Provide the [X, Y] coordinate of the cell's center where the given text is located.  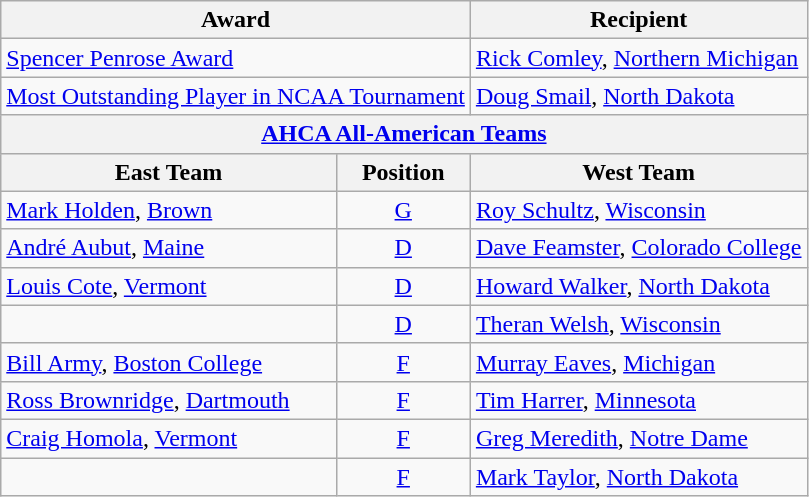
Position [403, 172]
Murray Eaves, Michigan [638, 362]
West Team [638, 172]
Craig Homola, Vermont [168, 438]
East Team [168, 172]
Theran Welsh, Wisconsin [638, 324]
Ross Brownridge, Dartmouth [168, 400]
Roy Schultz, Wisconsin [638, 210]
Dave Feamster, Colorado College [638, 248]
André Aubut, Maine [168, 248]
Louis Cote, Vermont [168, 286]
Doug Smail, North Dakota [638, 96]
Bill Army, Boston College [168, 362]
Mark Taylor, North Dakota [638, 477]
Tim Harrer, Minnesota [638, 400]
Greg Meredith, Notre Dame [638, 438]
Recipient [638, 20]
Most Outstanding Player in NCAA Tournament [236, 96]
Spencer Penrose Award [236, 58]
G [403, 210]
Award [236, 20]
Mark Holden, Brown [168, 210]
AHCA All-American Teams [404, 134]
Rick Comley, Northern Michigan [638, 58]
Howard Walker, North Dakota [638, 286]
